Detect which cell encompasses the target text, then output its [x, y] center coordinate. 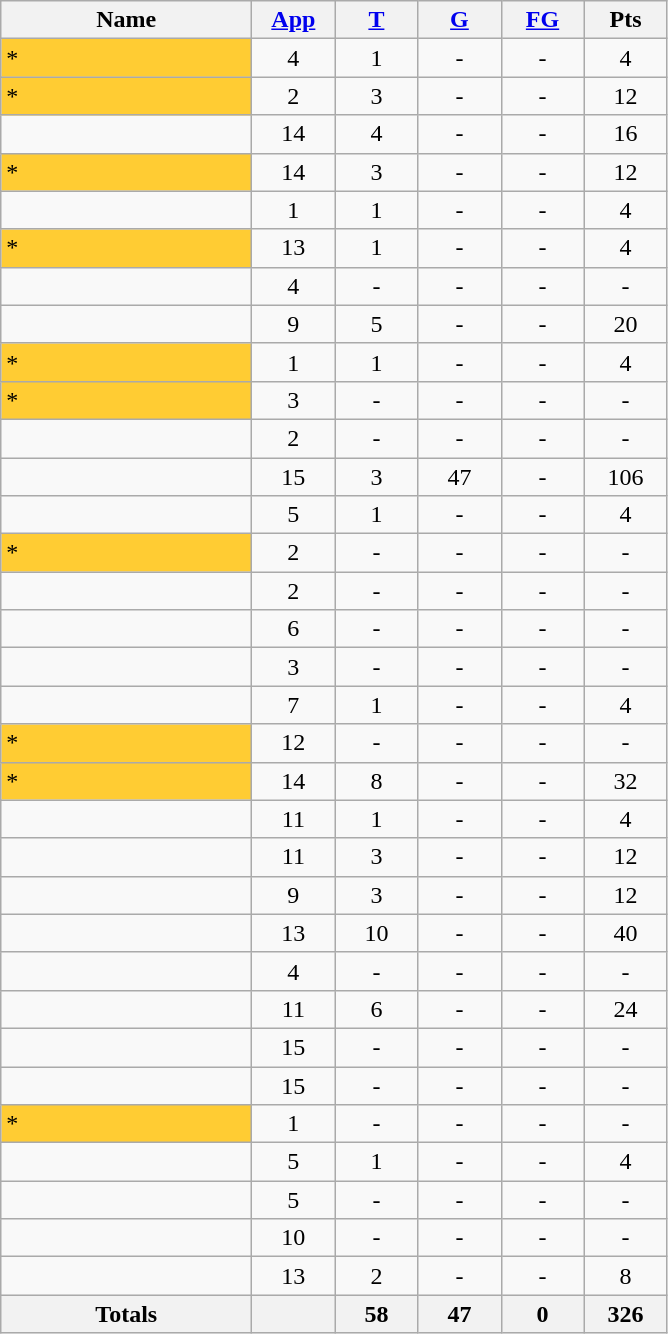
T [376, 20]
326 [626, 1314]
FG [542, 20]
16 [626, 134]
7 [294, 705]
App [294, 20]
Totals [126, 1314]
40 [626, 933]
Pts [626, 20]
58 [376, 1314]
Name [126, 20]
20 [626, 324]
0 [542, 1314]
32 [626, 781]
G [460, 20]
106 [626, 477]
24 [626, 1009]
